Return [X, Y] of the center of cell containing provided text 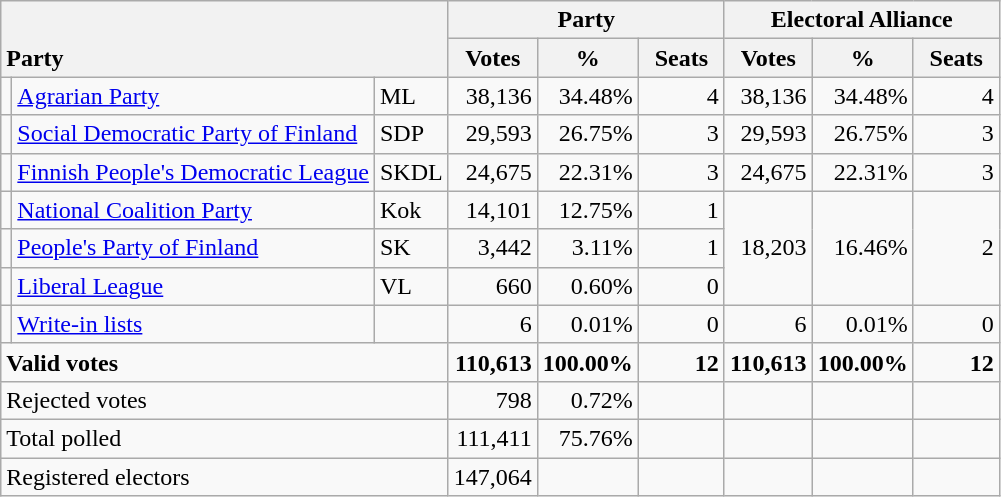
660 [492, 286]
Registered electors [224, 477]
2 [956, 248]
SKDL [411, 172]
SK [411, 248]
798 [492, 400]
111,411 [492, 438]
Electoral Alliance [862, 20]
SDP [411, 134]
Valid votes [224, 362]
Finnish People's Democratic League [194, 172]
3.11% [588, 248]
ML [411, 96]
Kok [411, 210]
147,064 [492, 477]
0.60% [588, 286]
Liberal League [194, 286]
Total polled [224, 438]
VL [411, 286]
3,442 [492, 248]
0.72% [588, 400]
14,101 [492, 210]
Rejected votes [224, 400]
National Coalition Party [194, 210]
People's Party of Finland [194, 248]
12.75% [588, 210]
75.76% [588, 438]
Write-in lists [194, 324]
18,203 [768, 248]
Agrarian Party [194, 96]
Social Democratic Party of Finland [194, 134]
16.46% [862, 248]
